Return [x, y] of the center of cell containing provided text 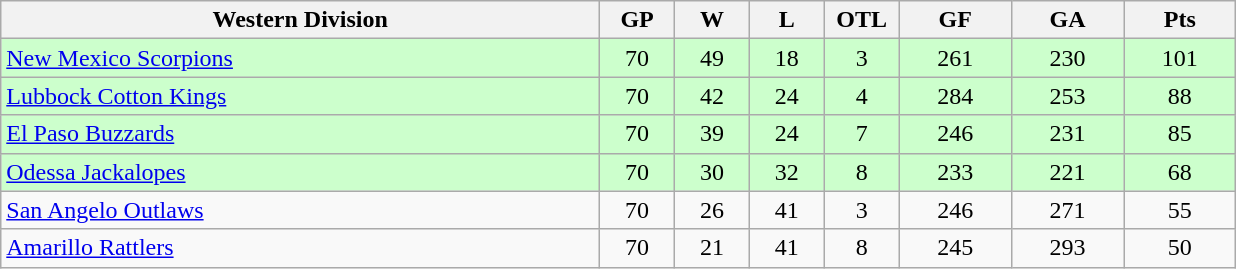
253 [1067, 96]
271 [1067, 210]
GP [638, 20]
221 [1067, 172]
New Mexico Scorpions [300, 58]
Lubbock Cotton Kings [300, 96]
Pts [1180, 20]
26 [712, 210]
230 [1067, 58]
30 [712, 172]
4 [862, 96]
284 [955, 96]
7 [862, 134]
32 [786, 172]
GA [1067, 20]
San Angelo Outlaws [300, 210]
231 [1067, 134]
261 [955, 58]
Western Division [300, 20]
21 [712, 248]
W [712, 20]
293 [1067, 248]
El Paso Buzzards [300, 134]
88 [1180, 96]
49 [712, 58]
233 [955, 172]
101 [1180, 58]
OTL [862, 20]
55 [1180, 210]
245 [955, 248]
18 [786, 58]
68 [1180, 172]
39 [712, 134]
50 [1180, 248]
GF [955, 20]
Odessa Jackalopes [300, 172]
42 [712, 96]
Amarillo Rattlers [300, 248]
85 [1180, 134]
L [786, 20]
